Return the [X, Y] coordinate for the center point of the cell that contains the specified text.  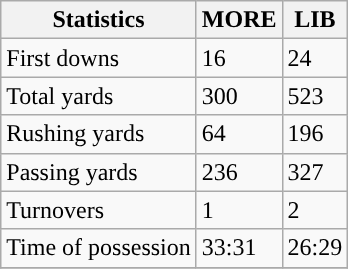
16 [239, 58]
Rushing yards [99, 134]
523 [315, 96]
1 [239, 210]
236 [239, 172]
Total yards [99, 96]
2 [315, 210]
327 [315, 172]
196 [315, 134]
64 [239, 134]
First downs [99, 58]
24 [315, 58]
Time of possession [99, 248]
Statistics [99, 20]
Passing yards [99, 172]
33:31 [239, 248]
LIB [315, 20]
300 [239, 96]
26:29 [315, 248]
Turnovers [99, 210]
MORE [239, 20]
